Return (x, y) of the center of cell containing provided text 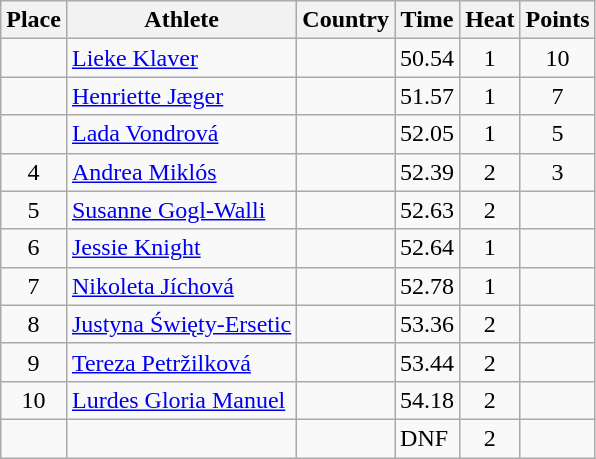
52.63 (428, 210)
Andrea Miklós (181, 172)
54.18 (428, 400)
Susanne Gogl-Walli (181, 210)
Nikoleta Jíchová (181, 286)
Place (34, 20)
52.64 (428, 248)
9 (34, 362)
Lieke Klaver (181, 58)
4 (34, 172)
51.57 (428, 96)
Lada Vondrová (181, 134)
52.05 (428, 134)
DNF (428, 438)
Jessie Knight (181, 248)
Tereza Petržilková (181, 362)
8 (34, 324)
52.39 (428, 172)
Points (558, 20)
53.44 (428, 362)
52.78 (428, 286)
53.36 (428, 324)
3 (558, 172)
Heat (490, 20)
Time (428, 20)
Athlete (181, 20)
50.54 (428, 58)
Henriette Jæger (181, 96)
Lurdes Gloria Manuel (181, 400)
Justyna Święty-Ersetic (181, 324)
Country (346, 20)
6 (34, 248)
